Search for the cell housing the specified text and yield its [X, Y] center coordinate. 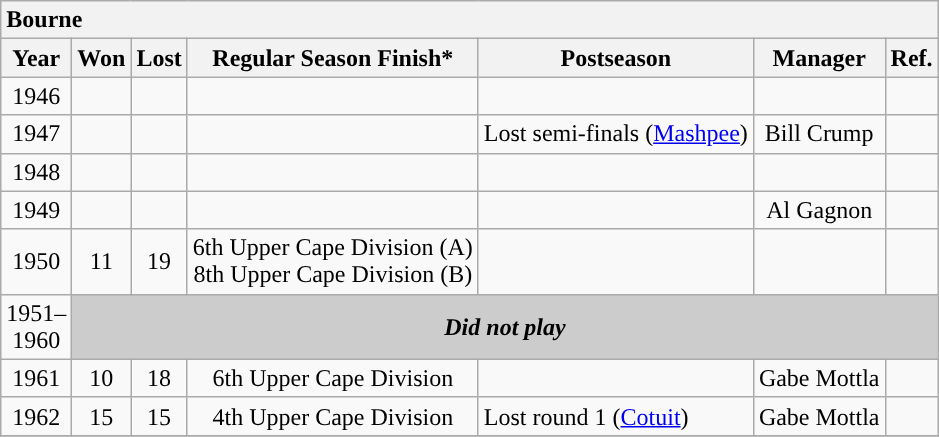
1961 [36, 378]
Manager [819, 58]
1948 [36, 172]
Al Gagnon [819, 210]
Lost semi-finals (Mashpee) [616, 134]
Postseason [616, 58]
Won [102, 58]
1962 [36, 416]
19 [159, 262]
Bourne [470, 20]
Did not play [505, 326]
1947 [36, 134]
4th Upper Cape Division [332, 416]
18 [159, 378]
1946 [36, 96]
1950 [36, 262]
1951–1960 [36, 326]
Ref. [912, 58]
Year [36, 58]
1949 [36, 210]
11 [102, 262]
Lost round 1 (Cotuit) [616, 416]
Lost [159, 58]
Bill Crump [819, 134]
10 [102, 378]
6th Upper Cape Division (A)8th Upper Cape Division (B) [332, 262]
Regular Season Finish* [332, 58]
6th Upper Cape Division [332, 378]
